Provide the (X, Y) coordinate of the cell's center where the given text is located.  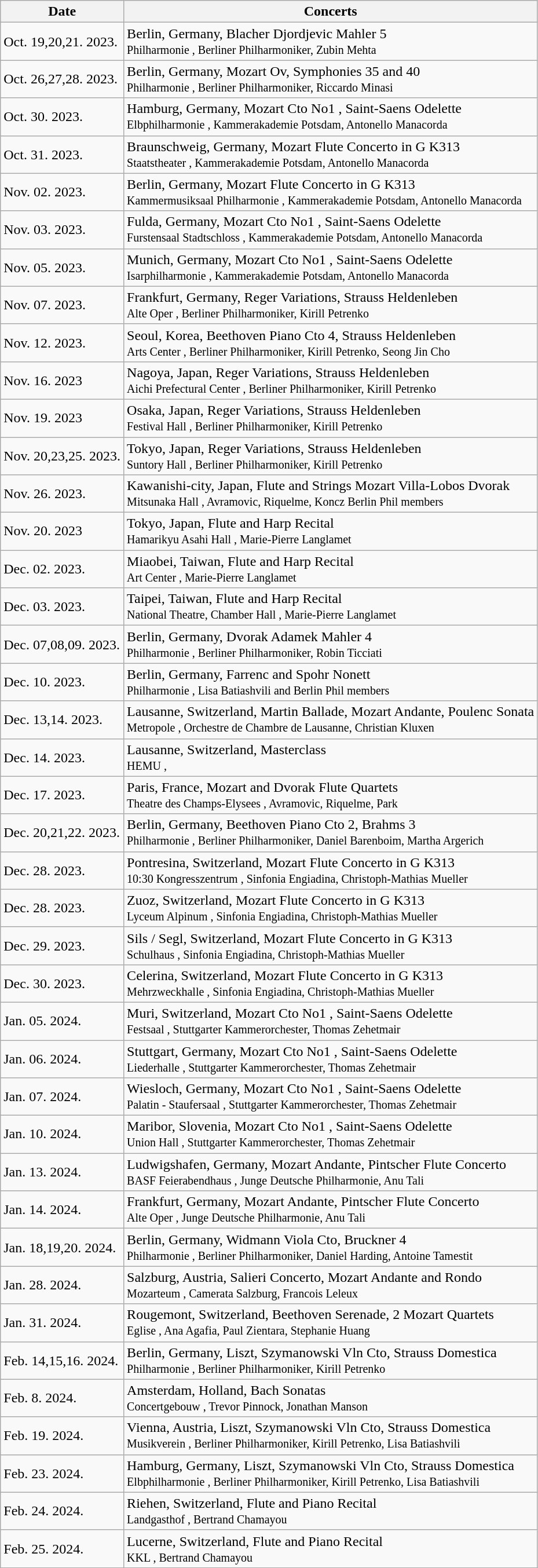
Tokyo, Japan, Reger Variations, Strauss HeldenlebenSuntory Hall , Berliner Philharmoniker, Kirill Petrenko (331, 455)
Nov. 02. 2023. (63, 192)
Taipei, Taiwan, Flute and Harp RecitalNational Theatre, Chamber Hall , Marie-Pierre Langlamet (331, 607)
Nov. 07. 2023. (63, 305)
Jan. 05. 2024. (63, 1021)
Wiesloch, Germany, Mozart Cto No1 , Saint-Saens OdelettePalatin - Staufersaal , Stuttgarter Kammerorchester, Thomas Zehetmair (331, 1097)
Ludwigshafen, Germany, Mozart Andante, Pintscher Flute ConcertoBASF Feierabendhaus , Junge Deutsche Philharmonie, Anu Tali (331, 1172)
Nov. 12. 2023. (63, 343)
Berlin, Germany, Dvorak Adamek Mahler 4Philharmonie , Berliner Philharmoniker, Robin Ticciati (331, 644)
Nagoya, Japan, Reger Variations, Strauss HeldenlebenAichi Prefectural Center , Berliner Philharmoniker, Kirill Petrenko (331, 380)
Miaobei, Taiwan, Flute and Harp RecitalArt Center , Marie-Pierre Langlamet (331, 569)
Maribor, Slovenia, Mozart Cto No1 , Saint-Saens OdeletteUnion Hall , Stuttgarter Kammerorchester, Thomas Zehetmair (331, 1134)
Sils / Segl, Switzerland, Mozart Flute Concerto in G K313Schulhaus , Sinfonia Engiadina, Christoph-Mathias Mueller (331, 945)
Feb. 23. 2024. (63, 1474)
Nov. 05. 2023. (63, 268)
Dec. 03. 2023. (63, 607)
Lucerne, Switzerland, Flute and Piano RecitalKKL , Bertrand Chamayou (331, 1549)
Paris, France, Mozart and Dvorak Flute QuartetsTheatre des Champs-Elysees , Avramovic, Riquelme, Park (331, 795)
Muri, Switzerland, Mozart Cto No1 , Saint-Saens OdeletteFestsaal , Stuttgarter Kammerorchester, Thomas Zehetmair (331, 1021)
Feb. 19. 2024. (63, 1435)
Feb. 24. 2024. (63, 1511)
Zuoz, Switzerland, Mozart Flute Concerto in G K313Lyceum Alpinum , Sinfonia Engiadina, Christoph-Mathias Mueller (331, 908)
Concerts (331, 12)
Frankfurt, Germany, Reger Variations, Strauss HeldenlebenAlte Oper , Berliner Philharmoniker, Kirill Petrenko (331, 305)
Fulda, Germany, Mozart Cto No1 , Saint-Saens OdeletteFurstensaal Stadtschloss , Kammerakademie Potsdam, Antonello Manacorda (331, 229)
Celerina, Switzerland, Mozart Flute Concerto in G K313Mehrzweckhalle , Sinfonia Engiadina, Christoph-Mathias Mueller (331, 984)
Tokyo, Japan, Flute and Harp RecitalHamarikyu Asahi Hall , Marie-Pierre Langlamet (331, 532)
Jan. 14. 2024. (63, 1209)
Dec. 14. 2023. (63, 758)
Vienna, Austria, Liszt, Szymanowski Vln Cto, Strauss DomesticaMusikverein , Berliner Philharmoniker, Kirill Petrenko, Lisa Batiashvili (331, 1435)
Nov. 16. 2023 (63, 380)
Dec. 07,08,09. 2023. (63, 644)
Jan. 07. 2024. (63, 1097)
Osaka, Japan, Reger Variations, Strauss HeldenlebenFestival Hall , Berliner Philharmoniker, Kirill Petrenko (331, 418)
Lausanne, Switzerland, MasterclassHEMU , (331, 758)
Nov. 20. 2023 (63, 532)
Berlin, Germany, Mozart Flute Concerto in G K313Kammermusiksaal Philharmonie , Kammerakademie Potsdam, Antonello Manacorda (331, 192)
Berlin, Germany, Widmann Viola Cto, Bruckner 4Philharmonie , Berliner Philharmoniker, Daniel Harding, Antoine Tamestit (331, 1248)
Nov. 20,23,25. 2023. (63, 455)
Berlin, Germany, Mozart Ov, Symphonies 35 and 40Philharmonie , Berliner Philharmoniker, Riccardo Minasi (331, 79)
Date (63, 12)
Jan. 31. 2024. (63, 1323)
Oct. 19,20,21. 2023. (63, 42)
Salzburg, Austria, Salieri Concerto, Mozart Andante and RondoMozarteum , Camerata Salzburg, Francois Leleux (331, 1285)
Frankfurt, Germany, Mozart Andante, Pintscher Flute ConcertoAlte Oper , Junge Deutsche Philharmonie, Anu Tali (331, 1209)
Feb. 14,15,16. 2024. (63, 1360)
Dec. 13,14. 2023. (63, 719)
Dec. 30. 2023. (63, 984)
Jan. 28. 2024. (63, 1285)
Feb. 8. 2024. (63, 1398)
Oct. 30. 2023. (63, 117)
Berlin, Germany, Liszt, Szymanowski Vln Cto, Strauss DomesticaPhilharmonie , Berliner Philharmoniker, Kirill Petrenko (331, 1360)
Jan. 06. 2024. (63, 1059)
Braunschweig, Germany, Mozart Flute Concerto in G K313Staatstheater , Kammerakademie Potsdam, Antonello Manacorda (331, 154)
Dec. 20,21,22. 2023. (63, 833)
Feb. 25. 2024. (63, 1549)
Dec. 10. 2023. (63, 682)
Oct. 31. 2023. (63, 154)
Riehen, Switzerland, Flute and Piano RecitalLandgasthof , Bertrand Chamayou (331, 1511)
Jan. 18,19,20. 2024. (63, 1248)
Berlin, Germany, Blacher Djordjevic Mahler 5Philharmonie , Berliner Philharmoniker, Zubin Mehta (331, 42)
Lausanne, Switzerland, Martin Ballade, Mozart Andante, Poulenc SonataMetropole , Orchestre de Chambre de Lausanne, Christian Kluxen (331, 719)
Berlin, Germany, Beethoven Piano Cto 2, Brahms 3Philharmonie , Berliner Philharmoniker, Daniel Barenboim, Martha Argerich (331, 833)
Rougemont, Switzerland, Beethoven Serenade, 2 Mozart QuartetsEglise , Ana Agafia, Paul Zientara, Stephanie Huang (331, 1323)
Hamburg, Germany, Liszt, Szymanowski Vln Cto, Strauss DomesticaElbphilharmonie , Berliner Philharmoniker, Kirill Petrenko, Lisa Batiashvili (331, 1474)
Munich, Germany, Mozart Cto No1 , Saint-Saens OdeletteIsarphilharmonie , Kammerakademie Potsdam, Antonello Manacorda (331, 268)
Nov. 19. 2023 (63, 418)
Dec. 02. 2023. (63, 569)
Nov. 03. 2023. (63, 229)
Berlin, Germany, Farrenc and Spohr NonettPhilharmonie , Lisa Batiashvili and Berlin Phil members (331, 682)
Jan. 13. 2024. (63, 1172)
Nov. 26. 2023. (63, 494)
Kawanishi-city, Japan, Flute and Strings Mozart Villa-Lobos DvorakMitsunaka Hall , Avramovic, Riquelme, Koncz Berlin Phil members (331, 494)
Seoul, Korea, Beethoven Piano Cto 4, Strauss HeldenlebenArts Center , Berliner Philharmoniker, Kirill Petrenko, Seong Jin Cho (331, 343)
Stuttgart, Germany, Mozart Cto No1 , Saint-Saens OdeletteLiederhalle , Stuttgarter Kammerorchester, Thomas Zehetmair (331, 1059)
Jan. 10. 2024. (63, 1134)
Dec. 29. 2023. (63, 945)
Pontresina, Switzerland, Mozart Flute Concerto in G K31310:30 Kongresszentrum , Sinfonia Engiadina, Christoph-Mathias Mueller (331, 870)
Hamburg, Germany, Mozart Cto No1 , Saint-Saens OdeletteElbphilharmonie , Kammerakademie Potsdam, Antonello Manacorda (331, 117)
Amsterdam, Holland, Bach SonatasConcertgebouw , Trevor Pinnock, Jonathan Manson (331, 1398)
Oct. 26,27,28. 2023. (63, 79)
Dec. 17. 2023. (63, 795)
